Scan for the cell matching the given text and deliver its [x, y] coordinate at center. 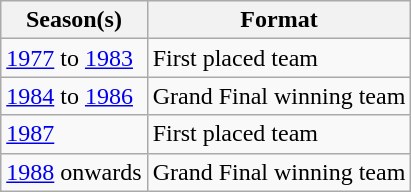
1984 to 1986 [74, 96]
1988 onwards [74, 172]
1977 to 1983 [74, 58]
Season(s) [74, 20]
1987 [74, 134]
Format [279, 20]
